Extract the [x, y] coordinate from the center of the cell holding the provided text.  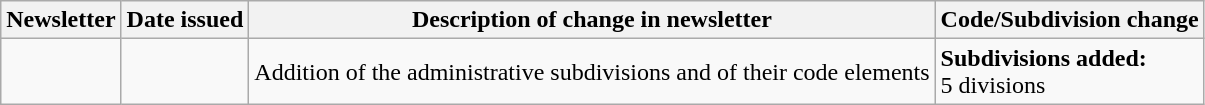
Newsletter [61, 20]
Description of change in newsletter [592, 20]
Addition of the administrative subdivisions and of their code elements [592, 72]
Code/Subdivision change [1070, 20]
Subdivisions added: 5 divisions [1070, 72]
Date issued [185, 20]
